Capture the cell that displays the provided text and extract its [X, Y] central coordinate. 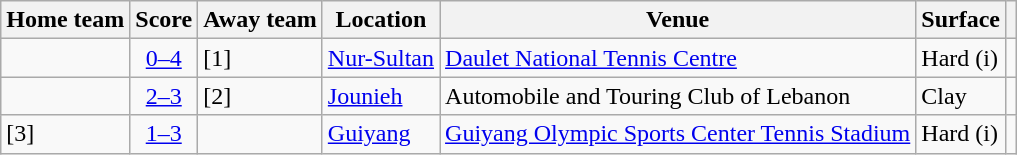
Clay [961, 96]
Home team [66, 20]
Guiyang [380, 134]
Location [380, 20]
Score [164, 20]
[1] [260, 58]
[2] [260, 96]
Nur-Sultan [380, 58]
Surface [961, 20]
2–3 [164, 96]
Venue [678, 20]
[3] [66, 134]
1–3 [164, 134]
Away team [260, 20]
0–4 [164, 58]
Guiyang Olympic Sports Center Tennis Stadium [678, 134]
Jounieh [380, 96]
Daulet National Tennis Centre [678, 58]
Automobile and Touring Club of Lebanon [678, 96]
